Locate the cell with the specified text and output its (X, Y) center coordinate. 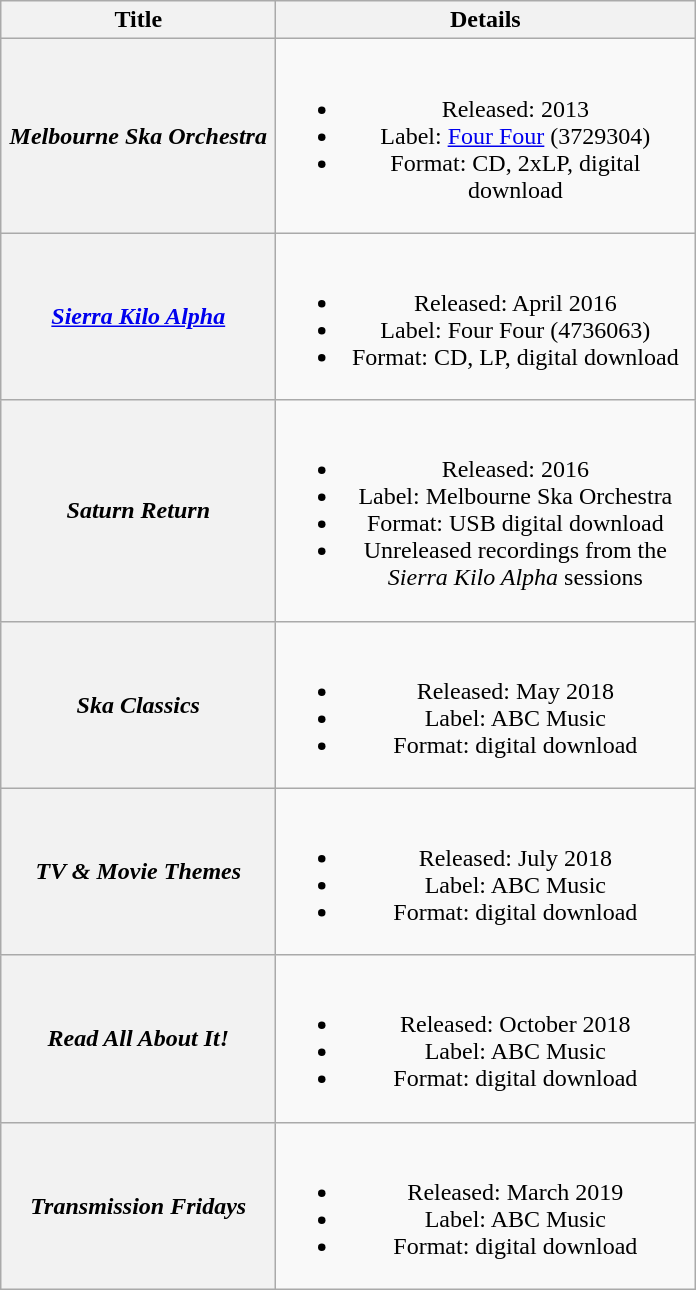
Transmission Fridays (138, 1206)
Released: October 2018Label: ABC MusicFormat: digital download (486, 1038)
Released: 2016Label: Melbourne Ska OrchestraFormat: USB digital downloadUnreleased recordings from the Sierra Kilo Alpha sessions (486, 510)
Details (486, 20)
Saturn Return (138, 510)
Released: March 2019Label: ABC MusicFormat: digital download (486, 1206)
Released: May 2018Label: ABC MusicFormat: digital download (486, 704)
Released: July 2018Label: ABC MusicFormat: digital download (486, 872)
TV & Movie Themes (138, 872)
Title (138, 20)
Released: April 2016Label: Four Four (4736063)Format: CD, LP, digital download (486, 316)
Released: 2013Label: Four Four (3729304)Format: CD, 2xLP, digital download (486, 136)
Ska Classics (138, 704)
Sierra Kilo Alpha (138, 316)
Read All About It! (138, 1038)
Melbourne Ska Orchestra (138, 136)
